Return [X, Y] of the center of cell containing provided text 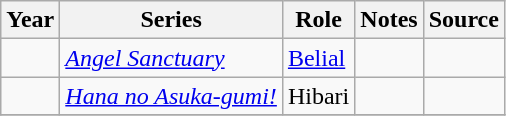
Hana no Asuka-gumi! [172, 96]
Source [464, 20]
Belial [318, 58]
Year [30, 20]
Role [318, 20]
Notes [389, 20]
Series [172, 20]
Hibari [318, 96]
Angel Sanctuary [172, 58]
